Scan for the cell matching the given text and deliver its [x, y] coordinate at center. 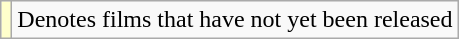
Denotes films that have not yet been released [235, 20]
